Extract the (x, y) coordinate from the center of the cell holding the provided text.  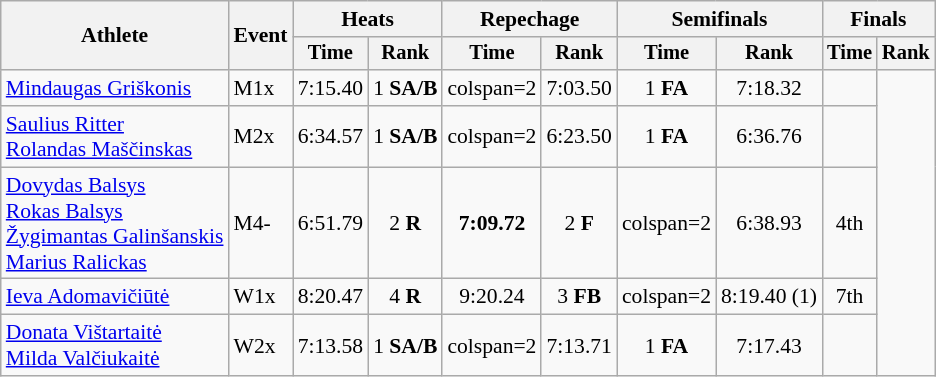
W1x (261, 297)
7:13.58 (330, 346)
7th (850, 297)
6:23.50 (578, 136)
8:19.40 (1) (769, 297)
Dovydas Balsys Rokas Balsys Žygimantas Galinšanskis Marius Ralickas (115, 223)
Donata VištartaitėMilda Valčiukaitė (115, 346)
M4- (261, 223)
2 R (405, 223)
M2x (261, 136)
6:51.79 (330, 223)
4 R (405, 297)
6:36.76 (769, 136)
Semifinals (720, 19)
2 F (578, 223)
9:20.24 (492, 297)
Heats (368, 19)
M1x (261, 88)
7:09.72 (492, 223)
6:38.93 (769, 223)
8:20.47 (330, 297)
Repechage (530, 19)
4th (850, 223)
W2x (261, 346)
6:34.57 (330, 136)
7:17.43 (769, 346)
7:15.40 (330, 88)
7:13.71 (578, 346)
Saulius Ritter Rolandas Maščinskas (115, 136)
3 FB (578, 297)
Finals (878, 19)
Mindaugas Griškonis (115, 88)
Ieva Adomavičiūtė (115, 297)
Athlete (115, 36)
Event (261, 36)
7:03.50 (578, 88)
7:18.32 (769, 88)
